Determine the (x, y) coordinate at the center of the cell enclosing the given text.  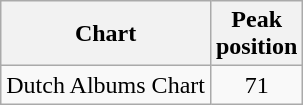
Dutch Albums Chart (106, 85)
71 (256, 85)
Chart (106, 34)
Peakposition (256, 34)
